Return [X, Y] of the center of cell containing provided text 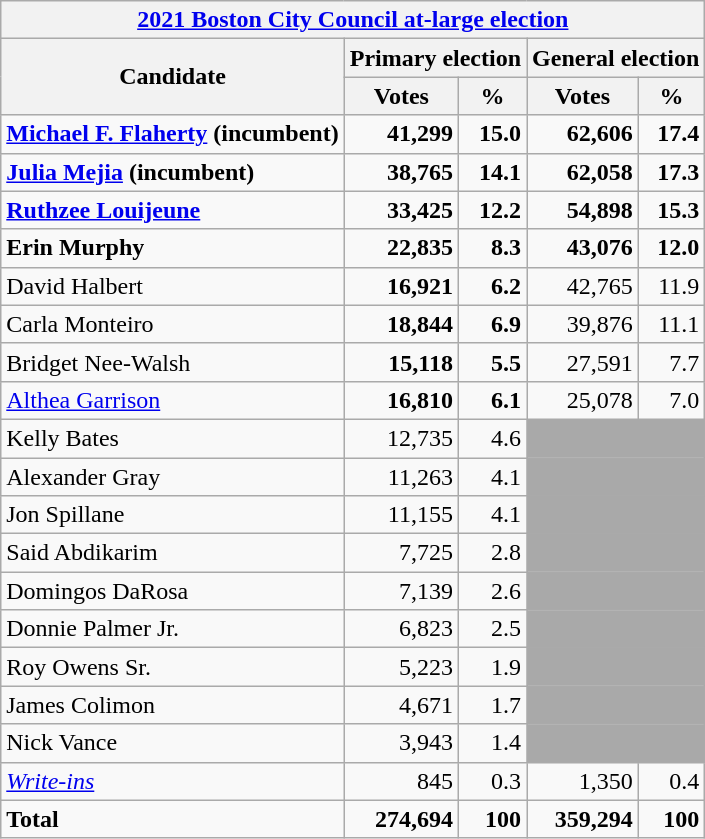
38,765 [401, 172]
4,671 [401, 705]
1,350 [583, 781]
2.8 [492, 553]
12.0 [672, 248]
33,425 [401, 210]
Jon Spillane [172, 515]
22,835 [401, 248]
11.9 [672, 286]
Said Abdikarim [172, 553]
274,694 [401, 819]
2021 Boston City Council at-large election [353, 20]
16,921 [401, 286]
54,898 [583, 210]
7,725 [401, 553]
15,118 [401, 362]
14.1 [492, 172]
15.0 [492, 134]
43,076 [583, 248]
359,294 [583, 819]
42,765 [583, 286]
6.2 [492, 286]
11.1 [672, 324]
Domingos DaRosa [172, 591]
1.7 [492, 705]
6.9 [492, 324]
62,606 [583, 134]
Write-ins [172, 781]
1.9 [492, 667]
17.3 [672, 172]
Carla Monteiro [172, 324]
Kelly Bates [172, 438]
5.5 [492, 362]
Roy Owens Sr. [172, 667]
Ruthzee Louijeune [172, 210]
17.4 [672, 134]
Donnie Palmer Jr. [172, 629]
2.5 [492, 629]
Erin Murphy [172, 248]
7.7 [672, 362]
2.6 [492, 591]
845 [401, 781]
5,223 [401, 667]
6,823 [401, 629]
Alexander Gray [172, 477]
16,810 [401, 400]
Michael F. Flaherty (incumbent) [172, 134]
7,139 [401, 591]
6.1 [492, 400]
4.6 [492, 438]
General election [616, 58]
David Halbert [172, 286]
Julia Mejia (incumbent) [172, 172]
12.2 [492, 210]
39,876 [583, 324]
Candidate [172, 77]
James Colimon [172, 705]
12,735 [401, 438]
3,943 [401, 743]
8.3 [492, 248]
18,844 [401, 324]
1.4 [492, 743]
62,058 [583, 172]
Althea Garrison [172, 400]
0.4 [672, 781]
15.3 [672, 210]
Primary election [435, 58]
0.3 [492, 781]
25,078 [583, 400]
11,155 [401, 515]
Total [172, 819]
41,299 [401, 134]
Bridget Nee-Walsh [172, 362]
11,263 [401, 477]
7.0 [672, 400]
27,591 [583, 362]
Nick Vance [172, 743]
